Detect which cell encompasses the target text, then output its [X, Y] center coordinate. 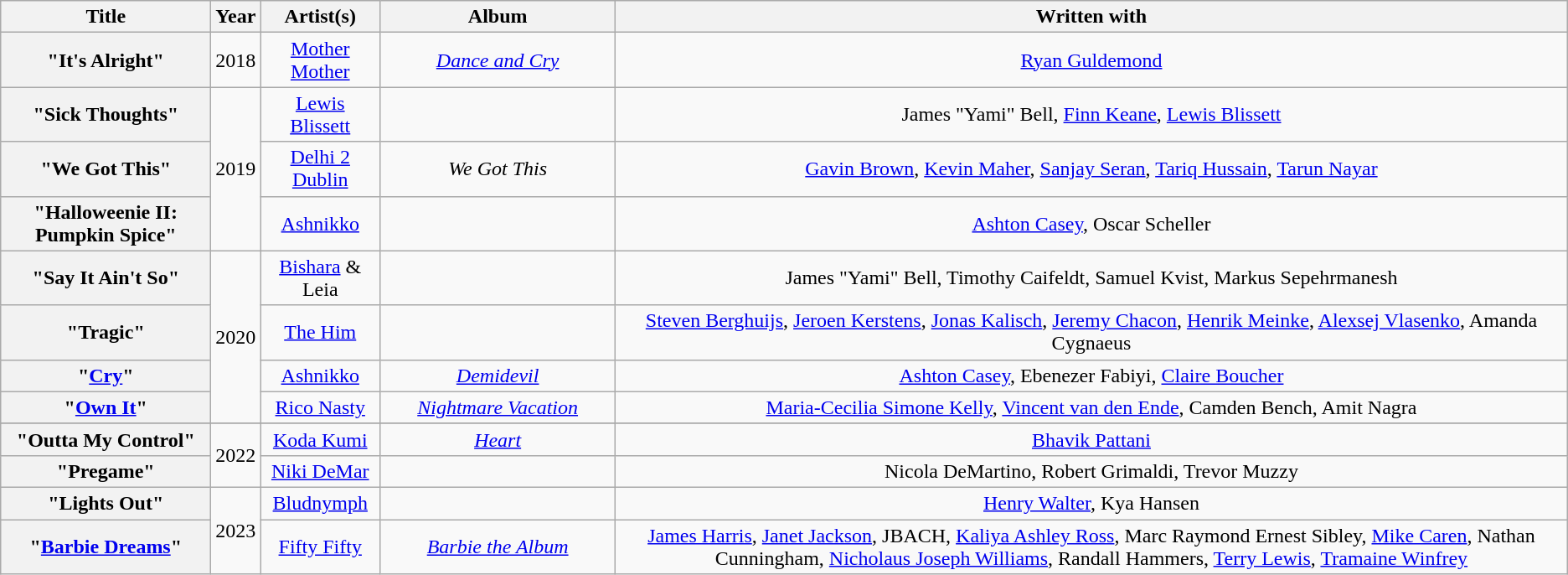
Steven Berghuijs, Jeroen Kerstens, Jonas Kalisch, Jeremy Chacon, Henrik Meinke, Alexsej Vlasenko, Amanda Cygnaeus [1092, 332]
Barbie the Album [498, 547]
"Outta My Control" [106, 439]
Delhi 2 Dublin [320, 169]
"We Got This" [106, 169]
"Cry" [106, 376]
"Barbie Dreams" [106, 547]
Album [498, 17]
"It's Alright" [106, 60]
"Sick Thoughts" [106, 114]
Lewis Blissett [320, 114]
Bishara & Leia [320, 278]
2020 [236, 337]
"Tragic" [106, 332]
"Halloweenie II: Pumpkin Spice" [106, 223]
Bhavik Pattani [1092, 439]
The Him [320, 332]
"Lights Out" [106, 503]
Artist(s) [320, 17]
Koda Kumi [320, 439]
Year [236, 17]
Ashton Casey, Oscar Scheller [1092, 223]
Henry Walter, Kya Hansen [1092, 503]
"Say It Ain't So" [106, 278]
Rico Nasty [320, 407]
Gavin Brown, Kevin Maher, Sanjay Seran, Tariq Hussain, Tarun Nayar [1092, 169]
2018 [236, 60]
Bludnymph [320, 503]
Mother Mother [320, 60]
Maria-Cecilia Simone Kelly, Vincent van den Ende, Camden Bench, Amit Nagra [1092, 407]
Dance and Cry [498, 60]
Fifty Fifty [320, 547]
Ryan Guldemond [1092, 60]
Ashton Casey, Ebenezer Fabiyi, Claire Boucher [1092, 376]
Niki DeMar [320, 471]
Nightmare Vacation [498, 407]
2022 [236, 455]
Written with [1092, 17]
Title [106, 17]
James "Yami" Bell, Finn Keane, Lewis Blissett [1092, 114]
Demidevil [498, 376]
2019 [236, 169]
2023 [236, 530]
"Pregame" [106, 471]
"Own It" [106, 407]
Heart [498, 439]
We Got This [498, 169]
James "Yami" Bell, Timothy Caifeldt, Samuel Kvist, Markus Sepehrmanesh [1092, 278]
Nicola DeMartino, Robert Grimaldi, Trevor Muzzy [1092, 471]
